Search for the cell housing the specified text and yield its [X, Y] center coordinate. 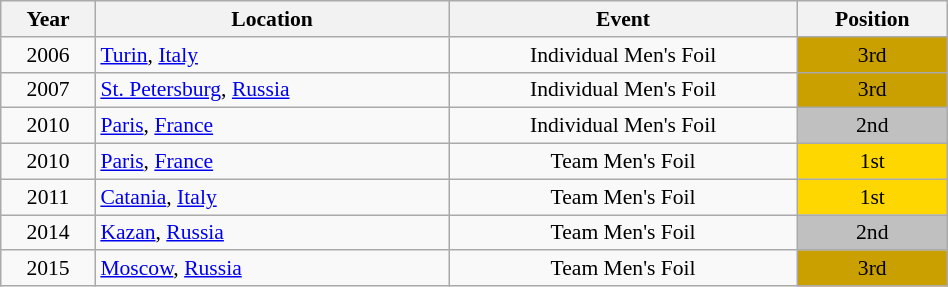
Position [872, 19]
Event [623, 19]
Kazan, Russia [272, 233]
Moscow, Russia [272, 269]
2015 [48, 269]
Catania, Italy [272, 197]
Turin, Italy [272, 55]
Location [272, 19]
2014 [48, 233]
Year [48, 19]
2006 [48, 55]
2011 [48, 197]
2007 [48, 90]
St. Petersburg, Russia [272, 90]
